From the cell containing the given text, extract its center point as [X, Y] coordinate. 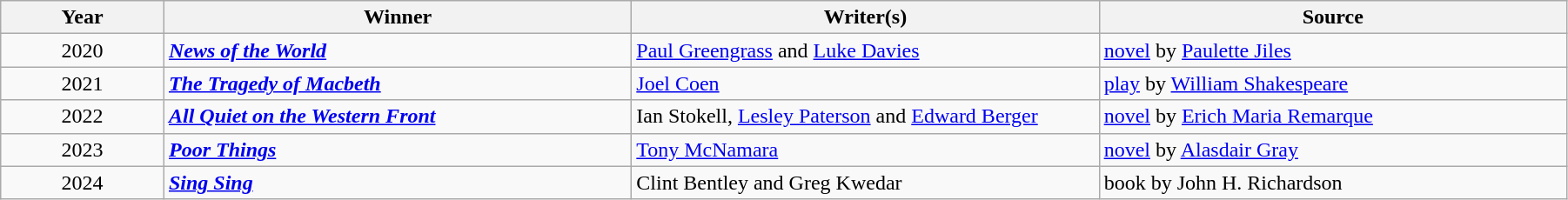
novel by Alasdair Gray [1333, 150]
2022 [83, 117]
Joel Coen [865, 83]
novel by Paulette Jiles [1333, 50]
Year [83, 17]
Clint Bentley and Greg Kwedar [865, 183]
2024 [83, 183]
Tony McNamara [865, 150]
Ian Stokell, Lesley Paterson and Edward Berger [865, 117]
Winner [397, 17]
book by John H. Richardson [1333, 183]
2021 [83, 83]
Paul Greengrass and Luke Davies [865, 50]
2020 [83, 50]
play by William Shakespeare [1333, 83]
Writer(s) [865, 17]
Source [1333, 17]
News of the World [397, 50]
novel by Erich Maria Remarque [1333, 117]
Sing Sing [397, 183]
Poor Things [397, 150]
The Tragedy of Macbeth [397, 83]
All Quiet on the Western Front [397, 117]
2023 [83, 150]
